Determine the [X, Y] coordinate at the center of the cell enclosing the given text.  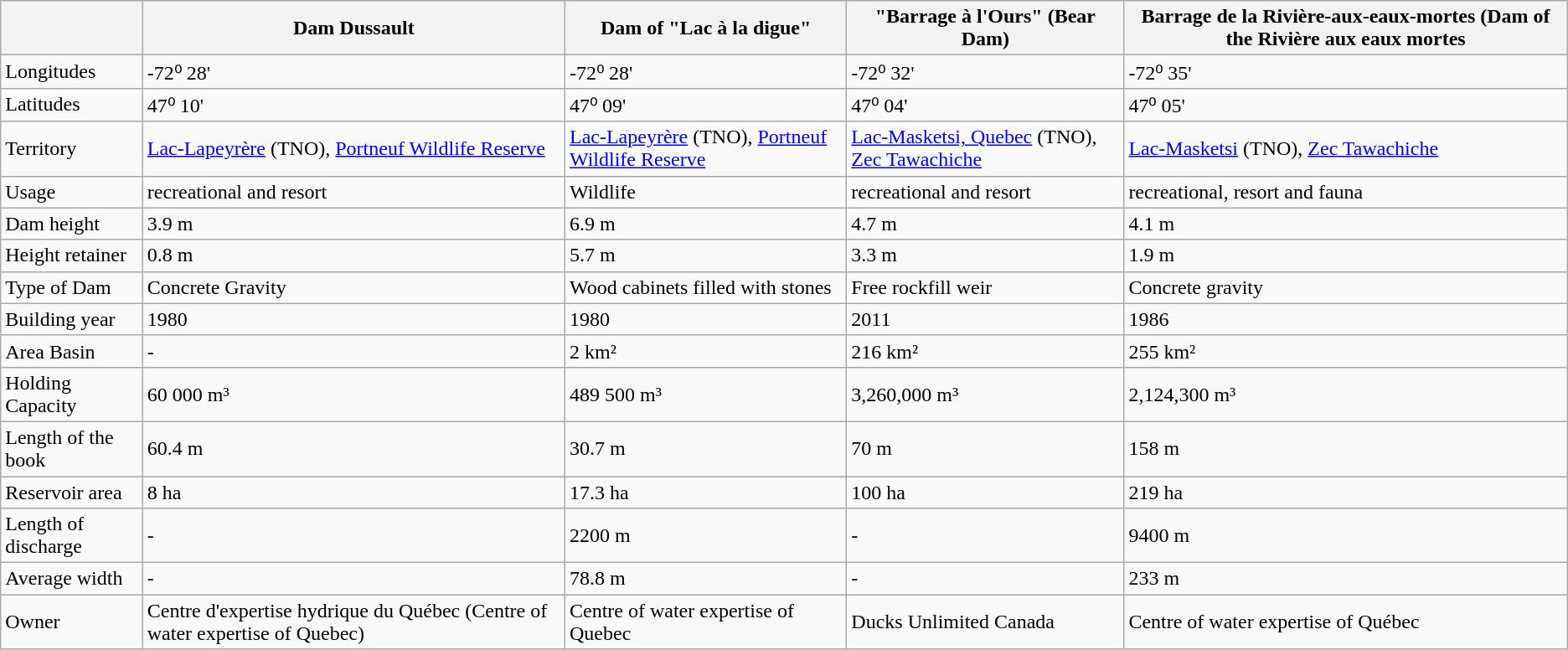
"Barrage à l'Ours" (Bear Dam) [985, 28]
Longitudes [72, 72]
Centre of water expertise of Québec [1345, 622]
158 m [1345, 449]
233 m [1345, 579]
255 km² [1345, 351]
Concrete gravity [1345, 287]
216 km² [985, 351]
0.8 m [353, 255]
Type of Dam [72, 287]
47⁰ 04' [985, 105]
78.8 m [705, 579]
Dam Dussault [353, 28]
Dam of "Lac à la digue" [705, 28]
Barrage de la Rivière-aux-eaux-mortes (Dam of the Rivière aux eaux mortes [1345, 28]
Centre d'expertise hydrique du Québec (Centre of water expertise of Quebec) [353, 622]
-72⁰ 35' [1345, 72]
1.9 m [1345, 255]
Territory [72, 149]
Free rockfill weir [985, 287]
recreational, resort and fauna [1345, 192]
Dam height [72, 224]
Latitudes [72, 105]
3.3 m [985, 255]
Lac-Masketsi (TNO), Zec Tawachiche [1345, 149]
Area Basin [72, 351]
3,260,000 m³ [985, 394]
Lac-Masketsi, Quebec (TNO), Zec Tawachiche [985, 149]
70 m [985, 449]
Centre of water expertise of Quebec [705, 622]
1986 [1345, 319]
Length of the book [72, 449]
Ducks Unlimited Canada [985, 622]
Height retainer [72, 255]
5.7 m [705, 255]
4.1 m [1345, 224]
47⁰ 05' [1345, 105]
2,124,300 m³ [1345, 394]
2011 [985, 319]
2 km² [705, 351]
219 ha [1345, 492]
4.7 m [985, 224]
8 ha [353, 492]
100 ha [985, 492]
6.9 m [705, 224]
489 500 m³ [705, 394]
60 000 m³ [353, 394]
2200 m [705, 536]
Length of discharge [72, 536]
47⁰ 10' [353, 105]
Concrete Gravity [353, 287]
30.7 m [705, 449]
Owner [72, 622]
Building year [72, 319]
9400 m [1345, 536]
Reservoir area [72, 492]
-72⁰ 32' [985, 72]
Wood cabinets filled with stones [705, 287]
3.9 m [353, 224]
Usage [72, 192]
60.4 m [353, 449]
Holding Capacity [72, 394]
Average width [72, 579]
47⁰ 09' [705, 105]
17.3 ha [705, 492]
Wildlife [705, 192]
